Detect which cell encompasses the target text, then output its (x, y) center coordinate. 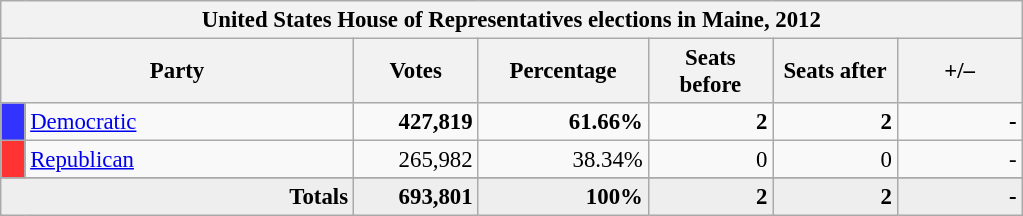
Republican (189, 160)
61.66% (563, 122)
427,819 (416, 122)
Seats before (710, 72)
Votes (416, 72)
265,982 (416, 160)
United States House of Representatives elections in Maine, 2012 (512, 20)
100% (563, 197)
Percentage (563, 72)
Democratic (189, 122)
Seats after (836, 72)
38.34% (563, 160)
Totals (178, 197)
Party (178, 72)
+/– (960, 72)
693,801 (416, 197)
